Detect which cell encompasses the target text, then output its (x, y) center coordinate. 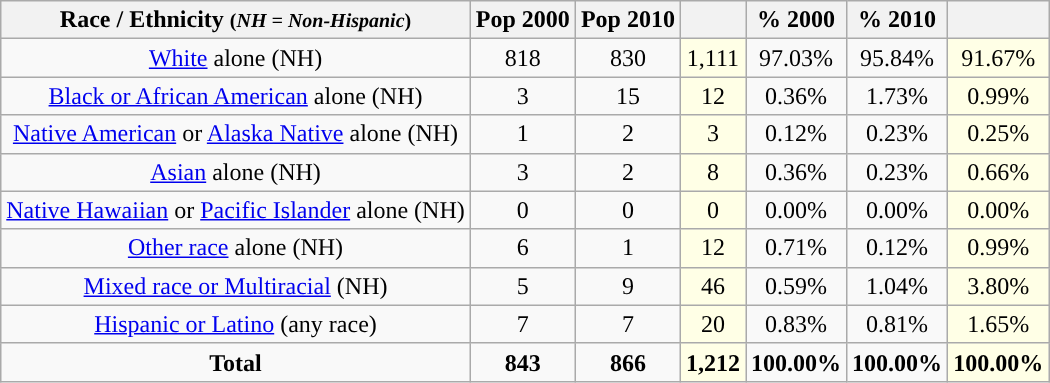
Native Hawaiian or Pacific Islander alone (NH) (236, 210)
843 (522, 362)
830 (628, 58)
Race / Ethnicity (NH = Non-Hispanic) (236, 20)
Mixed race or Multiracial (NH) (236, 286)
1,111 (712, 58)
20 (712, 324)
0.83% (796, 324)
1.04% (898, 286)
% 2010 (898, 20)
% 2000 (796, 20)
Asian alone (NH) (236, 172)
95.84% (898, 58)
3.80% (998, 286)
0.25% (998, 134)
8 (712, 172)
Other race alone (NH) (236, 248)
866 (628, 362)
91.67% (998, 58)
6 (522, 248)
Hispanic or Latino (any race) (236, 324)
818 (522, 58)
97.03% (796, 58)
0.81% (898, 324)
Total (236, 362)
Pop 2000 (522, 20)
1.73% (898, 96)
46 (712, 286)
1.65% (998, 324)
15 (628, 96)
Black or African American alone (NH) (236, 96)
White alone (NH) (236, 58)
5 (522, 286)
0.66% (998, 172)
0.71% (796, 248)
0.59% (796, 286)
9 (628, 286)
Pop 2010 (628, 20)
1,212 (712, 362)
Native American or Alaska Native alone (NH) (236, 134)
